Provide the [X, Y] coordinate of the cell's center where the given text is located.  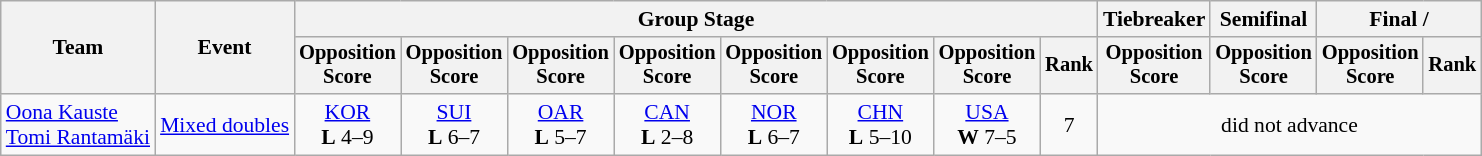
Team [78, 48]
Tiebreaker [1154, 19]
CHNL 5–10 [880, 124]
Oona KausteTomi Rantamäki [78, 124]
Group Stage [696, 19]
SUIL 6–7 [454, 124]
Semifinal [1264, 19]
OARL 5–7 [560, 124]
KORL 4–9 [348, 124]
did not advance [1290, 124]
Final / [1399, 19]
CANL 2–8 [668, 124]
NORL 6–7 [774, 124]
USA W 7–5 [988, 124]
Mixed doubles [224, 124]
Event [224, 48]
7 [1069, 124]
